Detect which cell encompasses the target text, then output its [x, y] center coordinate. 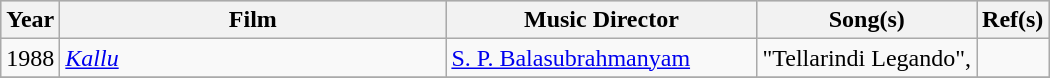
Film [253, 20]
Year [30, 20]
"Tellarindi Legando", [867, 58]
Ref(s) [1013, 20]
S. P. Balasubrahmanyam [602, 58]
Song(s) [867, 20]
Music Director [602, 20]
1988 [30, 58]
Kallu [253, 58]
